Extract the (X, Y) coordinate from the center of the cell holding the provided text.  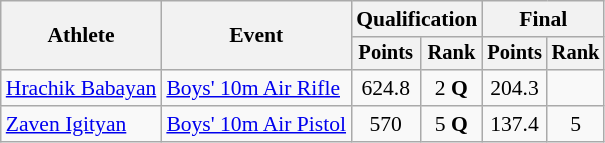
570 (386, 124)
Zaven Igityan (82, 124)
Boys' 10m Air Rifle (256, 88)
Athlete (82, 36)
204.3 (514, 88)
Qualification (416, 19)
2 Q (451, 88)
Event (256, 36)
Boys' 10m Air Pistol (256, 124)
624.8 (386, 88)
5 (576, 124)
137.4 (514, 124)
Final (543, 19)
5 Q (451, 124)
Hrachik Babayan (82, 88)
